Extract the (x, y) coordinate from the center of the cell holding the provided text.  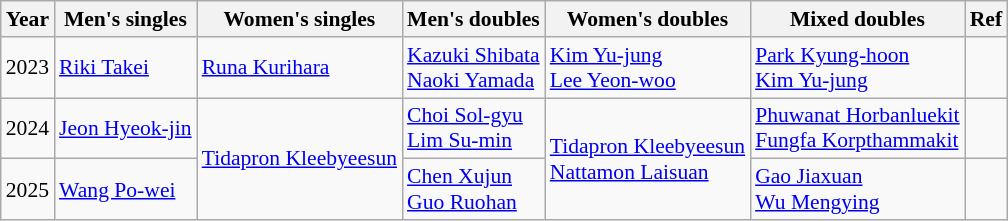
Women's doubles (648, 19)
Choi Sol-gyu Lim Su-min (474, 128)
Runa Kurihara (300, 68)
Jeon Hyeok-jin (126, 128)
Kazuki Shibata Naoki Yamada (474, 68)
Year (28, 19)
Phuwanat Horbanluekit Fungfa Korpthammakit (858, 128)
Men's doubles (474, 19)
Gao Jiaxuan Wu Mengying (858, 190)
Park Kyung-hoon Kim Yu-jung (858, 68)
Ref (986, 19)
Kim Yu-jung Lee Yeon-woo (648, 68)
2024 (28, 128)
Tidapron Kleebyeesun Nattamon Laisuan (648, 159)
Riki Takei (126, 68)
Women's singles (300, 19)
Wang Po-wei (126, 190)
Tidapron Kleebyeesun (300, 159)
2023 (28, 68)
Mixed doubles (858, 19)
Chen Xujun Guo Ruohan (474, 190)
Men's singles (126, 19)
2025 (28, 190)
